Determine the [x, y] coordinate at the center of the cell enclosing the given text.  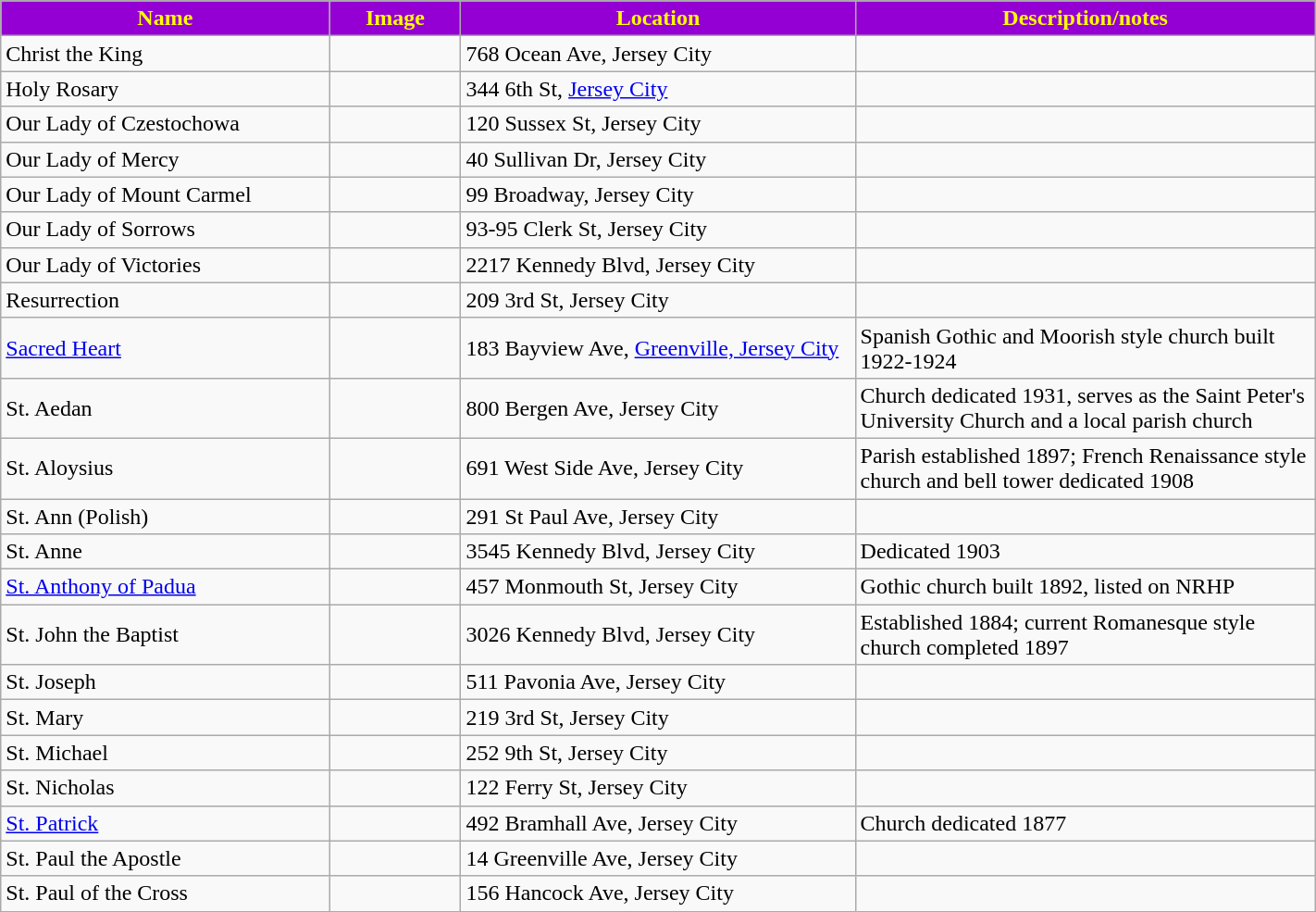
93-95 Clerk St, Jersey City [658, 230]
Church dedicated 1877 [1085, 823]
Holy Rosary [165, 89]
492 Bramhall Ave, Jersey City [658, 823]
Our Lady of Victories [165, 265]
768 Ocean Ave, Jersey City [658, 54]
St. Michael [165, 753]
Image [395, 19]
291 St Paul Ave, Jersey City [658, 516]
Spanish Gothic and Moorish style church built 1922-1924 [1085, 348]
Gothic church built 1892, listed on NRHP [1085, 587]
14 Greenville Ave, Jersey City [658, 858]
209 3rd St, Jersey City [658, 300]
344 6th St, Jersey City [658, 89]
St. Anthony of Padua [165, 587]
Our Lady of Czestochowa [165, 124]
219 3rd St, Jersey City [658, 718]
120 Sussex St, Jersey City [658, 124]
St. Paul the Apostle [165, 858]
St. Patrick [165, 823]
Christ the King [165, 54]
Church dedicated 1931, serves as the Saint Peter's University Church and a local parish church [1085, 407]
Sacred Heart [165, 348]
St. Anne [165, 552]
252 9th St, Jersey City [658, 753]
457 Monmouth St, Jersey City [658, 587]
Our Lady of Sorrows [165, 230]
Location [658, 19]
3026 Kennedy Blvd, Jersey City [658, 635]
3545 Kennedy Blvd, Jersey City [658, 552]
St. Nicholas [165, 788]
St. Aedan [165, 407]
122 Ferry St, Jersey City [658, 788]
2217 Kennedy Blvd, Jersey City [658, 265]
Description/notes [1085, 19]
St. Aloysius [165, 468]
511 Pavonia Ave, Jersey City [658, 682]
99 Broadway, Jersey City [658, 194]
Parish established 1897; French Renaissance style church and bell tower dedicated 1908 [1085, 468]
St. John the Baptist [165, 635]
183 Bayview Ave, Greenville, Jersey City [658, 348]
156 Hancock Ave, Jersey City [658, 893]
Name [165, 19]
691 West Side Ave, Jersey City [658, 468]
Dedicated 1903 [1085, 552]
St. Paul of the Cross [165, 893]
Resurrection [165, 300]
40 Sullivan Dr, Jersey City [658, 159]
Our Lady of Mount Carmel [165, 194]
800 Bergen Ave, Jersey City [658, 407]
Established 1884; current Romanesque style church completed 1897 [1085, 635]
Our Lady of Mercy [165, 159]
St. Mary [165, 718]
St. Ann (Polish) [165, 516]
St. Joseph [165, 682]
